Extract the [x, y] coordinate from the center of the cell holding the provided text.  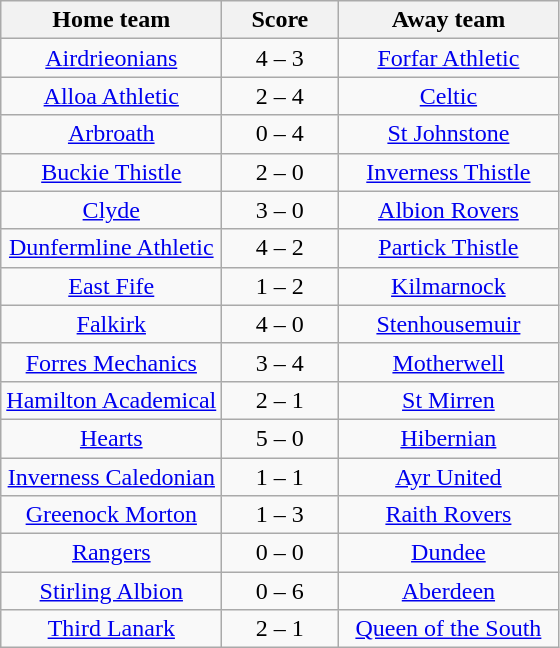
5 – 0 [280, 438]
Raith Rovers [448, 515]
Hearts [112, 438]
Third Lanark [112, 629]
1 – 2 [280, 286]
Airdrieonians [112, 58]
2 – 0 [280, 172]
Dunfermline Athletic [112, 248]
4 – 2 [280, 248]
Clyde [112, 210]
Motherwell [448, 362]
Forres Mechanics [112, 362]
1 – 3 [280, 515]
Arbroath [112, 134]
4 – 3 [280, 58]
0 – 6 [280, 591]
Queen of the South [448, 629]
Rangers [112, 553]
3 – 0 [280, 210]
Ayr United [448, 477]
Away team [448, 20]
Inverness Thistle [448, 172]
East Fife [112, 286]
0 – 4 [280, 134]
3 – 4 [280, 362]
Aberdeen [448, 591]
Kilmarnock [448, 286]
Inverness Caledonian [112, 477]
Greenock Morton [112, 515]
Hamilton Academical [112, 400]
Alloa Athletic [112, 96]
Stirling Albion [112, 591]
Celtic [448, 96]
Dundee [448, 553]
St Mirren [448, 400]
St Johnstone [448, 134]
0 – 0 [280, 553]
Buckie Thistle [112, 172]
Score [280, 20]
2 – 4 [280, 96]
Partick Thistle [448, 248]
Albion Rovers [448, 210]
1 – 1 [280, 477]
4 – 0 [280, 324]
Falkirk [112, 324]
Hibernian [448, 438]
Forfar Athletic [448, 58]
Stenhousemuir [448, 324]
Home team [112, 20]
